For the text-containing cell, return its midpoint in [X, Y] coordinate format. 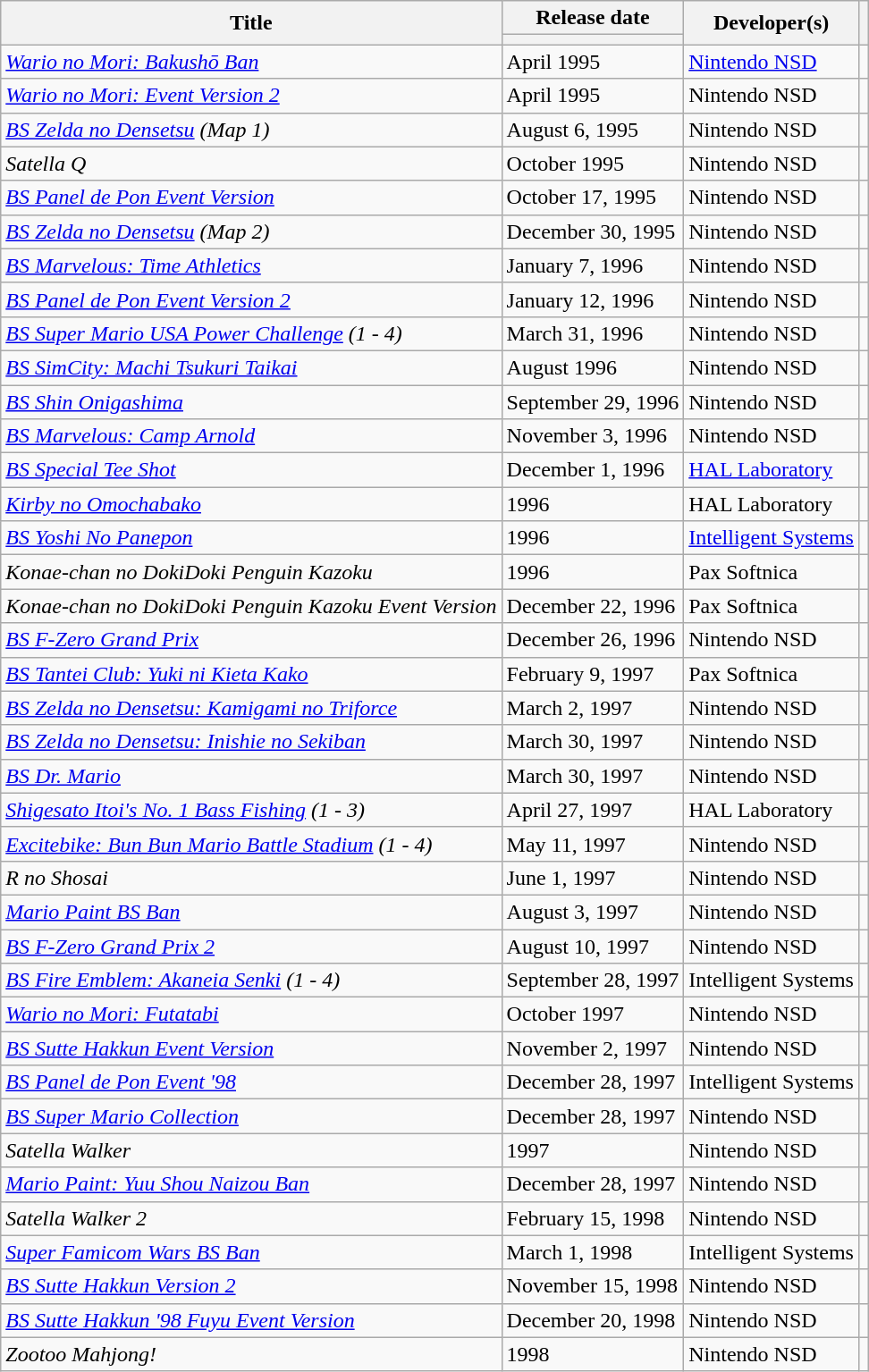
Mario Paint: Yuu Shou Naizou Ban [251, 1184]
BS Fire Emblem: Akaneia Senki (1 - 4) [251, 981]
BS Panel de Pon Event Version [251, 198]
Kirby no Omochabako [251, 504]
1998 [593, 1354]
BS F-Zero Grand Prix 2 [251, 947]
December 1, 1996 [593, 470]
Satella Walker [251, 1150]
Mario Paint BS Ban [251, 912]
December 26, 1996 [593, 640]
Wario no Mori: Bakushō Ban [251, 62]
BS Zelda no Densetsu: Kamigami no Triforce [251, 708]
BS SimCity: Machi Tsukuri Taikai [251, 367]
August 6, 1995 [593, 130]
August 3, 1997 [593, 912]
March 2, 1997 [593, 708]
Developer(s) [772, 23]
January 7, 1996 [593, 265]
BS Super Mario Collection [251, 1116]
Zootoo Mahjong! [251, 1354]
Release date [593, 18]
September 28, 1997 [593, 981]
BS Panel de Pon Event '98 [251, 1082]
March 1, 1998 [593, 1252]
Title [251, 23]
1997 [593, 1150]
Wario no Mori: Event Version 2 [251, 96]
Wario no Mori: Futatabi [251, 1014]
BS Zelda no Densetsu: Inishie no Sekiban [251, 742]
BS Sutte Hakkun '98 Fuyu Event Version [251, 1320]
October 1997 [593, 1014]
BS Marvelous: Time Athletics [251, 265]
BS Sutte Hakkun Version 2 [251, 1286]
Satella Walker 2 [251, 1218]
November 2, 1997 [593, 1048]
November 3, 1996 [593, 436]
BS Marvelous: Camp Arnold [251, 436]
BS Shin Onigashima [251, 401]
BS Special Tee Shot [251, 470]
BS F-Zero Grand Prix [251, 640]
Shigesato Itoi's No. 1 Bass Fishing (1 - 3) [251, 810]
Excitebike: Bun Bun Mario Battle Stadium (1 - 4) [251, 844]
R no Shosai [251, 878]
BS Dr. Mario [251, 776]
February 15, 1998 [593, 1218]
December 20, 1998 [593, 1320]
February 9, 1997 [593, 674]
Super Famicom Wars BS Ban [251, 1252]
BS Zelda no Densetsu (Map 2) [251, 231]
BS Sutte Hakkun Event Version [251, 1048]
December 30, 1995 [593, 231]
September 29, 1996 [593, 401]
BS Zelda no Densetsu (Map 1) [251, 130]
March 31, 1996 [593, 333]
BS Super Mario USA Power Challenge (1 - 4) [251, 333]
December 22, 1996 [593, 606]
August 1996 [593, 367]
BS Panel de Pon Event Version 2 [251, 299]
June 1, 1997 [593, 878]
August 10, 1997 [593, 947]
Konae-chan no DokiDoki Penguin Kazoku Event Version [251, 606]
BS Tantei Club: Yuki ni Kieta Kako [251, 674]
BS Yoshi No Panepon [251, 538]
May 11, 1997 [593, 844]
April 27, 1997 [593, 810]
January 12, 1996 [593, 299]
Satella Q [251, 164]
Konae-chan no DokiDoki Penguin Kazoku [251, 572]
October 17, 1995 [593, 198]
November 15, 1998 [593, 1286]
October 1995 [593, 164]
